From the cell containing the given text, extract its center point as [x, y] coordinate. 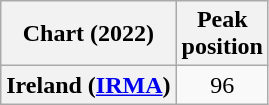
Chart (2022) [88, 34]
Ireland (IRMA) [88, 85]
96 [222, 85]
Peakposition [222, 34]
